Extract the [X, Y] coordinate from the center of the cell holding the provided text.  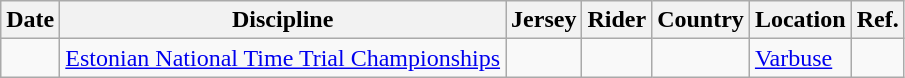
Estonian National Time Trial Championships [283, 58]
Country [701, 20]
Date [30, 20]
Discipline [283, 20]
Location [800, 20]
Ref. [878, 20]
Varbuse [800, 58]
Rider [617, 20]
Jersey [544, 20]
